Identify which cell holds the provided text, then report its (x, y) central coordinate. 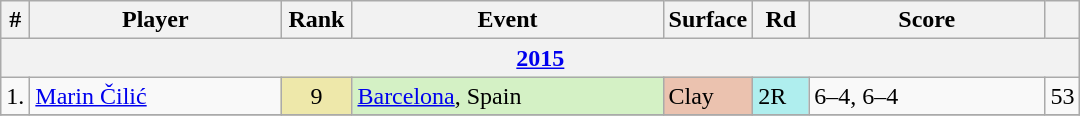
1. (16, 96)
Event (508, 20)
Surface (708, 20)
Rd (781, 20)
Marin Čilić (156, 96)
Clay (708, 96)
Rank (316, 20)
Score (927, 20)
Barcelona, Spain (508, 96)
9 (316, 96)
# (16, 20)
6–4, 6–4 (927, 96)
Player (156, 20)
53 (1062, 96)
2R (781, 96)
2015 (540, 58)
